Return the [X, Y] coordinate for the center point of the cell that contains the specified text.  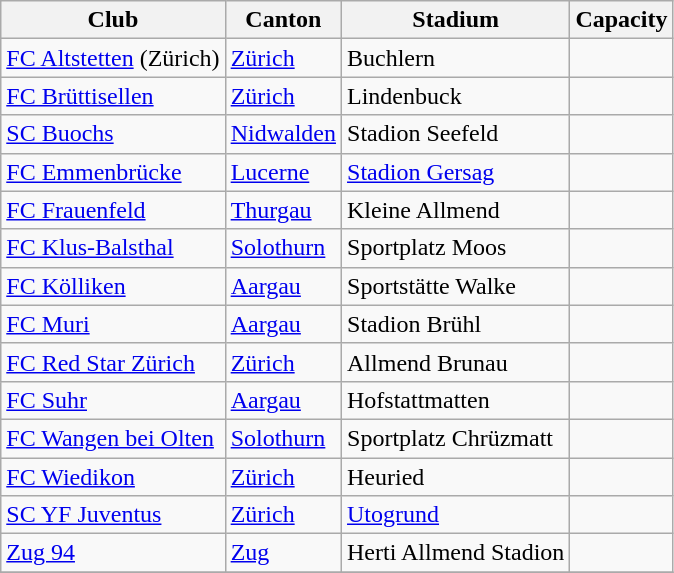
SC Buochs [113, 134]
Kleine Allmend [456, 210]
Utogrund [456, 515]
Allmend Brunau [456, 362]
FC Muri [113, 324]
Capacity [622, 20]
FC Suhr [113, 400]
Hofstattmatten [456, 400]
FC Red Star Zürich [113, 362]
FC Klus-Balsthal [113, 248]
FC Brüttisellen [113, 96]
FC Frauenfeld [113, 210]
Buchlern [456, 58]
SC YF Juventus [113, 515]
Sportplatz Moos [456, 248]
Stadium [456, 20]
Lindenbuck [456, 96]
Thurgau [283, 210]
FC Kölliken [113, 286]
Stadion Brühl [456, 324]
Sportplatz Chrüzmatt [456, 438]
Nidwalden [283, 134]
FC Altstetten (Zürich) [113, 58]
Heuried [456, 477]
Herti Allmend Stadion [456, 553]
Canton [283, 20]
FC Wiedikon [113, 477]
Lucerne [283, 172]
Club [113, 20]
Zug [283, 553]
Stadion Seefeld [456, 134]
FC Wangen bei Olten [113, 438]
Sportstätte Walke [456, 286]
Zug 94 [113, 553]
Stadion Gersag [456, 172]
FC Emmenbrücke [113, 172]
